Capture the cell that displays the provided text and extract its [x, y] central coordinate. 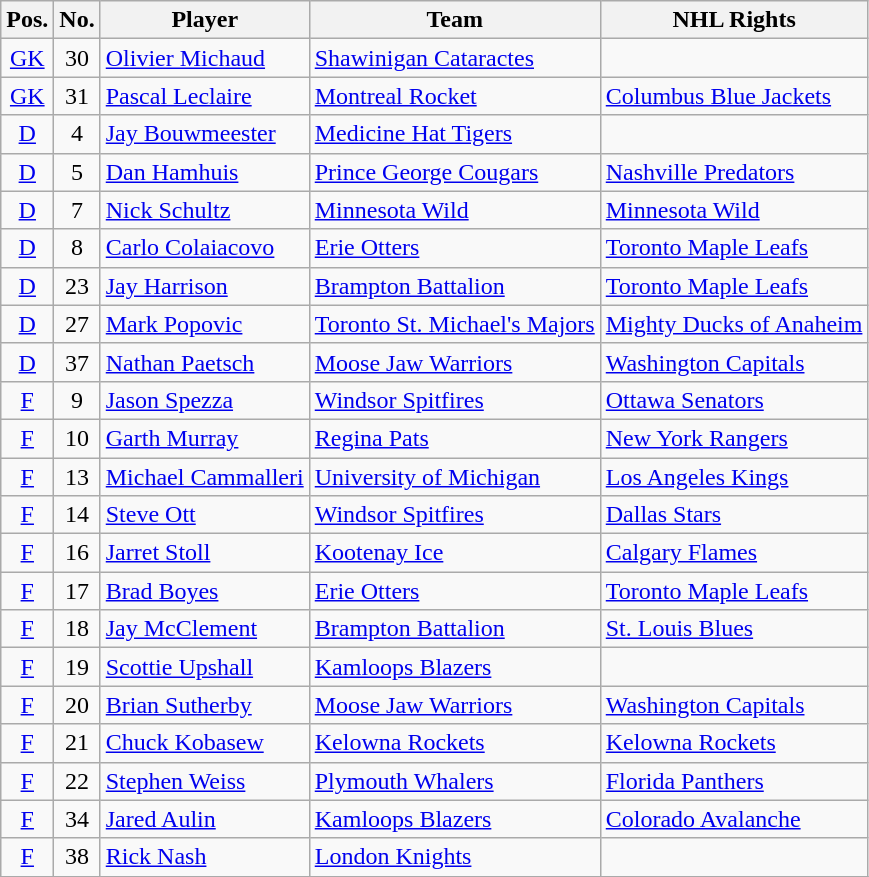
Plymouth Whalers [454, 781]
Toronto St. Michael's Majors [454, 324]
Carlo Colaiacovo [204, 248]
University of Michigan [454, 477]
38 [77, 857]
31 [77, 96]
13 [77, 477]
Rick Nash [204, 857]
30 [77, 58]
23 [77, 286]
Dan Hamhuis [204, 172]
Regina Pats [454, 438]
16 [77, 553]
4 [77, 134]
London Knights [454, 857]
21 [77, 743]
Dallas Stars [734, 515]
Columbus Blue Jackets [734, 96]
NHL Rights [734, 20]
Team [454, 20]
Chuck Kobasew [204, 743]
Florida Panthers [734, 781]
No. [77, 20]
Player [204, 20]
Jay Harrison [204, 286]
Medicine Hat Tigers [454, 134]
9 [77, 400]
Los Angeles Kings [734, 477]
27 [77, 324]
Calgary Flames [734, 553]
22 [77, 781]
14 [77, 515]
Jason Spezza [204, 400]
Colorado Avalanche [734, 819]
Nashville Predators [734, 172]
Olivier Michaud [204, 58]
Jarret Stoll [204, 553]
Ottawa Senators [734, 400]
Nathan Paetsch [204, 362]
10 [77, 438]
Michael Cammalleri [204, 477]
19 [77, 667]
20 [77, 705]
Steve Ott [204, 515]
Montreal Rocket [454, 96]
Kootenay Ice [454, 553]
Nick Schultz [204, 210]
Pascal Leclaire [204, 96]
New York Rangers [734, 438]
Jay Bouwmeester [204, 134]
Mighty Ducks of Anaheim [734, 324]
Pos. [28, 20]
7 [77, 210]
Jared Aulin [204, 819]
34 [77, 819]
St. Louis Blues [734, 629]
37 [77, 362]
Jay McClement [204, 629]
Prince George Cougars [454, 172]
18 [77, 629]
8 [77, 248]
Stephen Weiss [204, 781]
Garth Murray [204, 438]
17 [77, 591]
Scottie Upshall [204, 667]
5 [77, 172]
Brad Boyes [204, 591]
Mark Popovic [204, 324]
Brian Sutherby [204, 705]
Shawinigan Cataractes [454, 58]
